Identify which cell holds the provided text, then report its (X, Y) central coordinate. 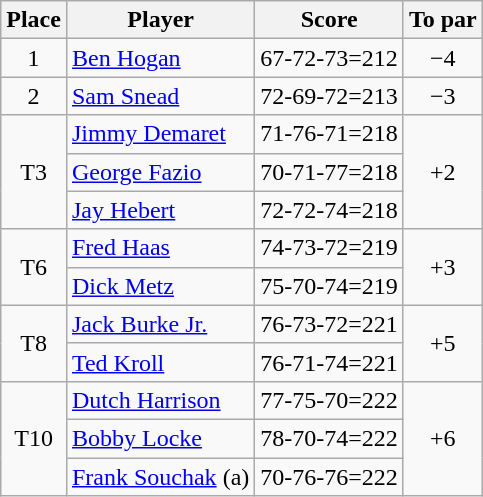
Player (160, 20)
72-72-74=218 (330, 210)
71-76-71=218 (330, 134)
Sam Snead (160, 96)
Ben Hogan (160, 58)
78-70-74=222 (330, 438)
67-72-73=212 (330, 58)
Dutch Harrison (160, 400)
Bobby Locke (160, 438)
−4 (442, 58)
74-73-72=219 (330, 248)
T10 (34, 438)
76-73-72=221 (330, 324)
Frank Souchak (a) (160, 477)
2 (34, 96)
76-71-74=221 (330, 362)
Ted Kroll (160, 362)
70-71-77=218 (330, 172)
T8 (34, 343)
Fred Haas (160, 248)
Jay Hebert (160, 210)
+5 (442, 343)
Dick Metz (160, 286)
T6 (34, 267)
+6 (442, 438)
To par (442, 20)
Jack Burke Jr. (160, 324)
70-76-76=222 (330, 477)
George Fazio (160, 172)
72-69-72=213 (330, 96)
Score (330, 20)
Jimmy Demaret (160, 134)
+3 (442, 267)
+2 (442, 172)
−3 (442, 96)
77-75-70=222 (330, 400)
1 (34, 58)
Place (34, 20)
T3 (34, 172)
75-70-74=219 (330, 286)
